Capture the cell that displays the provided text and extract its (x, y) central coordinate. 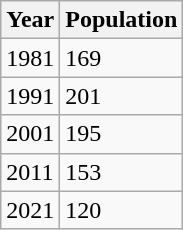
201 (122, 96)
Population (122, 20)
1981 (30, 58)
120 (122, 210)
1991 (30, 96)
195 (122, 134)
2001 (30, 134)
153 (122, 172)
2011 (30, 172)
2021 (30, 210)
Year (30, 20)
169 (122, 58)
